Provide the (X, Y) coordinate of the cell's center where the given text is located.  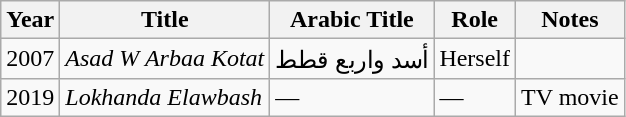
2007 (30, 59)
Role (475, 20)
2019 (30, 97)
أسد واربع قطط (352, 59)
Title (165, 20)
Year (30, 20)
Lokhanda Elawbash (165, 97)
TV movie (570, 97)
Notes (570, 20)
Arabic Title (352, 20)
Herself (475, 59)
Asad W Arbaa Kotat (165, 59)
